Scan for the cell matching the given text and deliver its (x, y) coordinate at center. 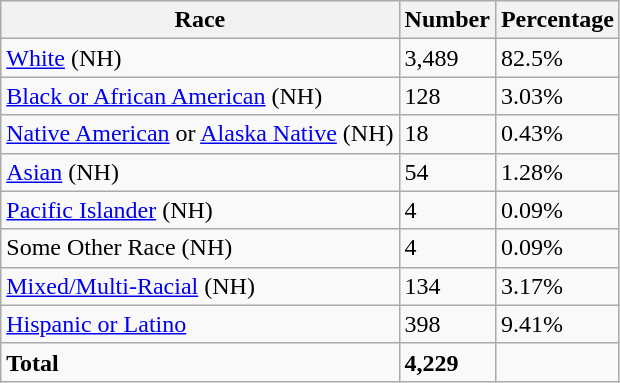
9.41% (557, 324)
54 (447, 172)
134 (447, 286)
0.43% (557, 134)
3.17% (557, 286)
18 (447, 134)
Total (200, 362)
398 (447, 324)
82.5% (557, 58)
Race (200, 20)
Native American or Alaska Native (NH) (200, 134)
Mixed/Multi-Racial (NH) (200, 286)
Asian (NH) (200, 172)
Black or African American (NH) (200, 96)
3,489 (447, 58)
4,229 (447, 362)
1.28% (557, 172)
3.03% (557, 96)
Hispanic or Latino (200, 324)
Some Other Race (NH) (200, 248)
128 (447, 96)
Number (447, 20)
Pacific Islander (NH) (200, 210)
Percentage (557, 20)
White (NH) (200, 58)
